Return (X, Y) of the center of cell containing provided text 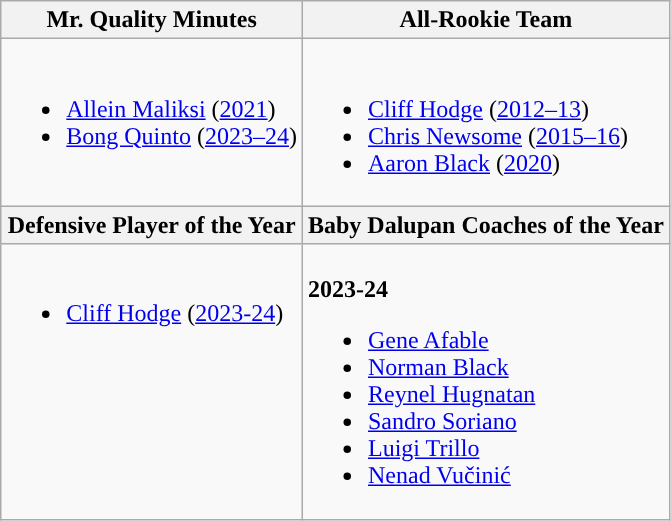
Baby Dalupan Coaches of the Year (486, 225)
Defensive Player of the Year (152, 225)
Cliff Hodge (2012–13)Chris Newsome (2015–16)Aaron Black (2020) (486, 122)
2023-24Gene AfableNorman BlackReynel HugnatanSandro SorianoLuigi TrilloNenad Vučinić (486, 382)
All-Rookie Team (486, 20)
Allein Maliksi (2021)Bong Quinto (2023–24) (152, 122)
Cliff Hodge (2023-24) (152, 382)
Mr. Quality Minutes (152, 20)
